Provide the (x, y) coordinate of the cell's center where the given text is located.  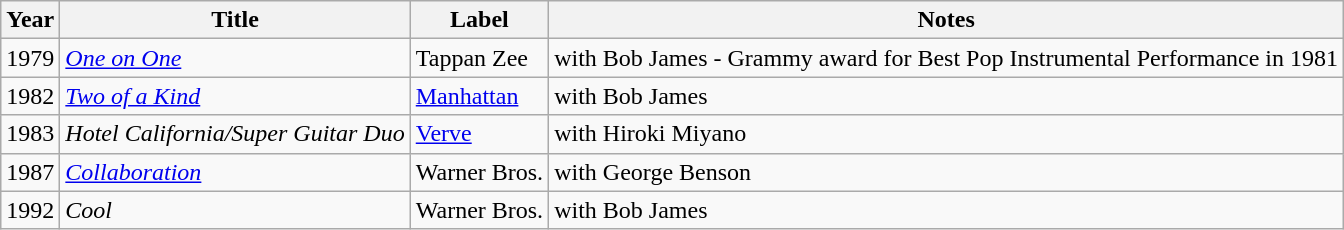
Manhattan (479, 96)
Cool (235, 210)
1983 (30, 134)
with Bob James - Grammy award for Best Pop Instrumental Performance in 1981 (946, 58)
Verve (479, 134)
Hotel California/Super Guitar Duo (235, 134)
Two of a Kind (235, 96)
with Hiroki Miyano (946, 134)
Label (479, 20)
Title (235, 20)
1987 (30, 172)
1979 (30, 58)
with George Benson (946, 172)
1992 (30, 210)
Collaboration (235, 172)
Notes (946, 20)
Tappan Zee (479, 58)
One on One (235, 58)
1982 (30, 96)
Year (30, 20)
